Determine the [x, y] coordinate at the center of the cell enclosing the given text.  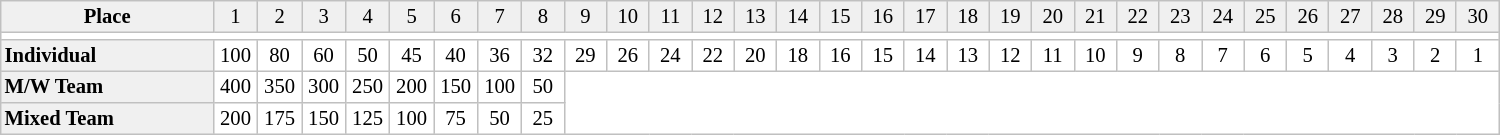
19 [1010, 16]
75 [456, 118]
175 [280, 118]
28 [1392, 16]
60 [324, 56]
Individual [108, 56]
40 [456, 56]
80 [280, 56]
36 [500, 56]
250 [368, 87]
17 [925, 16]
Mixed Team [108, 118]
M/W Team [108, 87]
30 [1478, 16]
350 [280, 87]
45 [412, 56]
Place [108, 16]
300 [324, 87]
125 [368, 118]
27 [1350, 16]
32 [543, 56]
400 [236, 87]
21 [1095, 16]
23 [1180, 16]
